Extract the [X, Y] coordinate from the center of the cell holding the provided text.  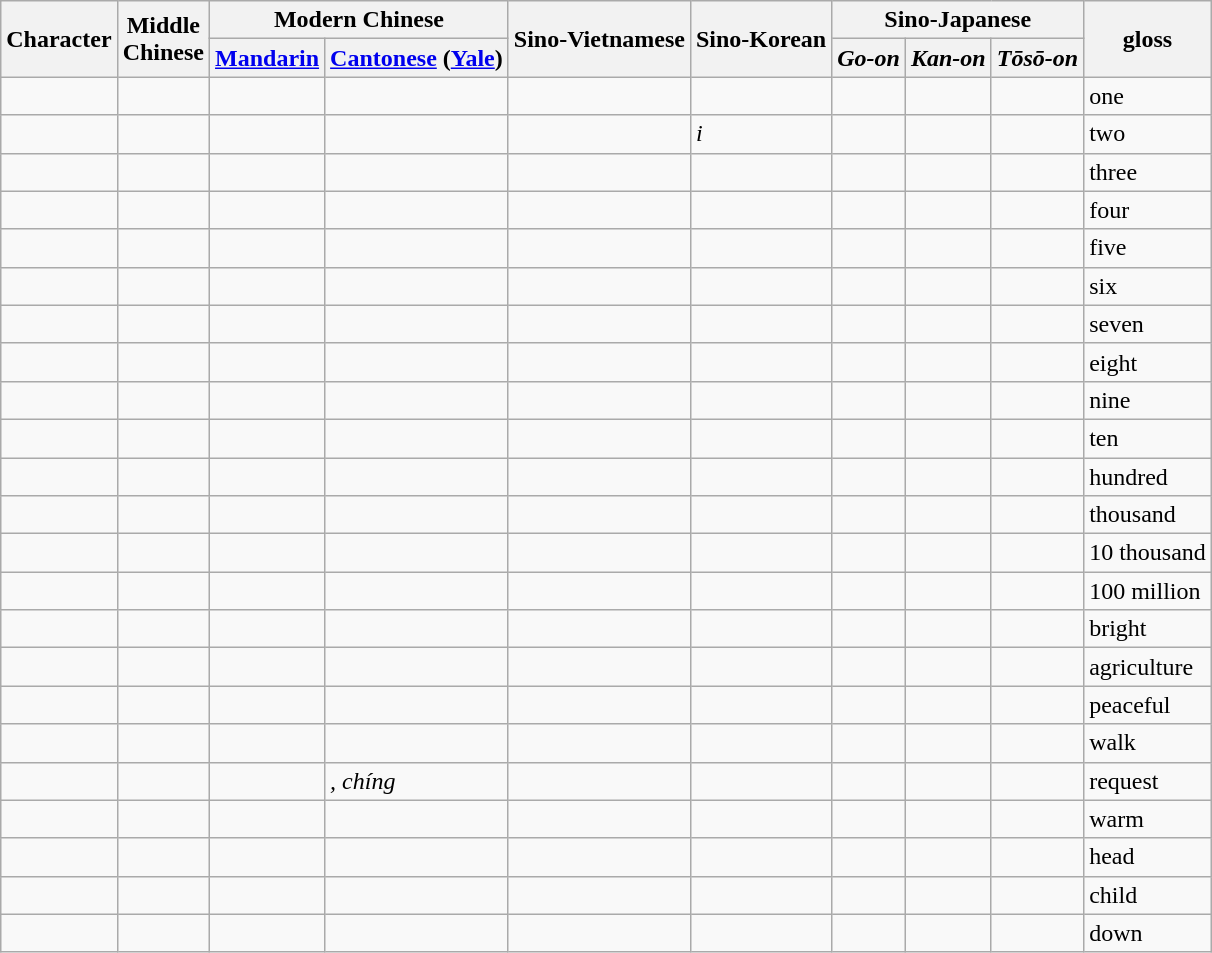
two [1148, 134]
gloss [1148, 39]
hundred [1148, 477]
five [1148, 248]
Mandarin [268, 58]
four [1148, 210]
down [1148, 933]
10 thousand [1148, 553]
Sino-Korean [760, 39]
nine [1148, 400]
three [1148, 172]
child [1148, 895]
walk [1148, 743]
warm [1148, 819]
eight [1148, 362]
agriculture [1148, 667]
request [1148, 781]
head [1148, 857]
six [1148, 286]
Kan-on [948, 58]
bright [1148, 629]
one [1148, 96]
thousand [1148, 515]
ten [1148, 438]
i [760, 134]
Modern Chinese [360, 20]
, chíng [417, 781]
100 million [1148, 591]
Tōsō-on [1037, 58]
Sino-Japanese [958, 20]
MiddleChinese [163, 39]
Sino-Vietnamese [599, 39]
Cantonese (Yale) [417, 58]
seven [1148, 324]
peaceful [1148, 705]
Go-on [869, 58]
Character [59, 39]
